Detect which cell encompasses the target text, then output its [X, Y] center coordinate. 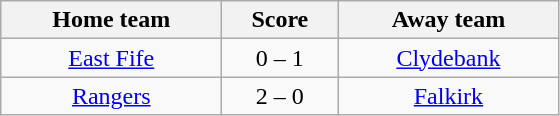
Away team [448, 20]
Home team [112, 20]
2 – 0 [280, 96]
Rangers [112, 96]
0 – 1 [280, 58]
East Fife [112, 58]
Clydebank [448, 58]
Falkirk [448, 96]
Score [280, 20]
